Return the (x, y) coordinate for the center point of the cell that contains the specified text.  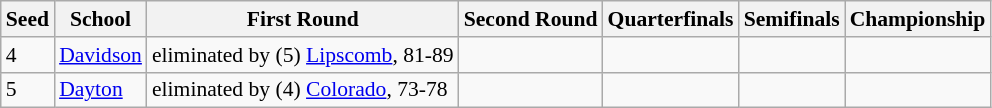
Seed (28, 19)
Championship (918, 19)
Quarterfinals (671, 19)
eliminated by (5) Lipscomb, 81-89 (303, 55)
School (100, 19)
4 (28, 55)
Dayton (100, 90)
Semifinals (792, 19)
First Round (303, 19)
eliminated by (4) Colorado, 73-78 (303, 90)
Davidson (100, 55)
Second Round (531, 19)
5 (28, 90)
